Provide the (X, Y) coordinate of the cell's center where the given text is located.  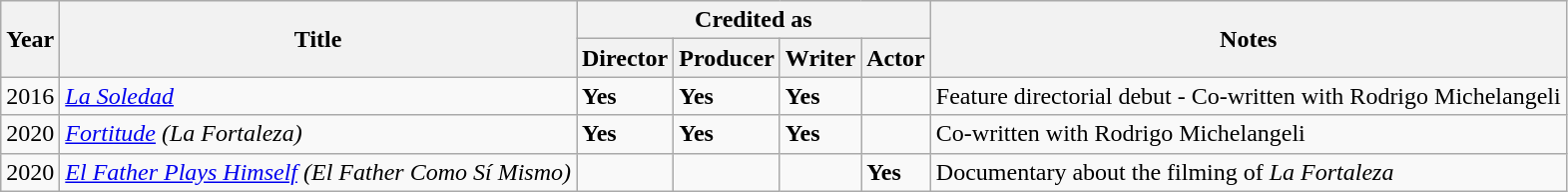
La Soledad (318, 96)
Director (625, 58)
2016 (30, 96)
Fortitude (La Fortaleza) (318, 134)
Co-written with Rodrigo Michelangeli (1248, 134)
Documentary about the filming of La Fortaleza (1248, 172)
El Father Plays Himself (El Father Como Sí Mismo) (318, 172)
Actor (896, 58)
Writer (820, 58)
Feature directorial debut - Co-written with Rodrigo Michelangeli (1248, 96)
Producer (727, 58)
Year (30, 39)
Notes (1248, 39)
Credited as (755, 20)
Title (318, 39)
